Identify which cell holds the provided text, then report its (X, Y) central coordinate. 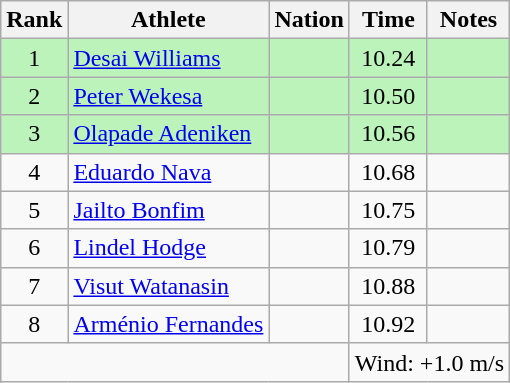
7 (34, 286)
6 (34, 248)
10.56 (388, 134)
5 (34, 210)
Time (388, 20)
10.50 (388, 96)
Nation (309, 20)
10.92 (388, 324)
Wind: +1.0 m/s (429, 362)
10.68 (388, 172)
Jailto Bonfim (168, 210)
1 (34, 58)
3 (34, 134)
Lindel Hodge (168, 248)
4 (34, 172)
Athlete (168, 20)
Olapade Adeniken (168, 134)
2 (34, 96)
10.79 (388, 248)
Peter Wekesa (168, 96)
10.88 (388, 286)
Visut Watanasin (168, 286)
Arménio Fernandes (168, 324)
Eduardo Nava (168, 172)
Rank (34, 20)
10.24 (388, 58)
Desai Williams (168, 58)
8 (34, 324)
Notes (468, 20)
10.75 (388, 210)
